Extract the (x, y) coordinate from the center of the cell holding the provided text.  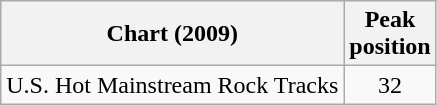
Peakposition (390, 34)
32 (390, 85)
U.S. Hot Mainstream Rock Tracks (172, 85)
Chart (2009) (172, 34)
